Determine the (X, Y) coordinate at the center of the cell enclosing the given text.  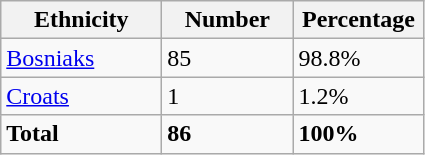
85 (228, 58)
Total (82, 134)
1.2% (358, 96)
Ethnicity (82, 20)
Bosniaks (82, 58)
86 (228, 134)
100% (358, 134)
Percentage (358, 20)
1 (228, 96)
Croats (82, 96)
Number (228, 20)
98.8% (358, 58)
